Detect which cell encompasses the target text, then output its [X, Y] center coordinate. 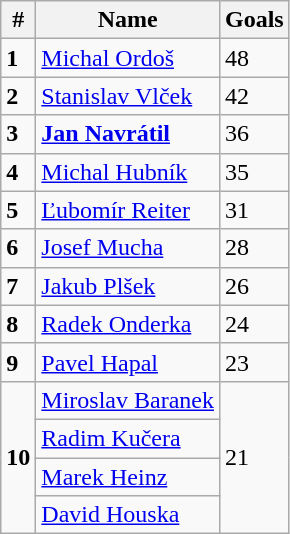
21 [254, 457]
28 [254, 248]
Jan Navrátil [128, 134]
6 [18, 248]
Name [128, 20]
5 [18, 210]
2 [18, 96]
31 [254, 210]
4 [18, 172]
9 [18, 362]
David Houska [128, 515]
Stanislav Vlček [128, 96]
23 [254, 362]
Miroslav Baranek [128, 400]
35 [254, 172]
Radim Kučera [128, 438]
Pavel Hapal [128, 362]
Michal Hubník [128, 172]
1 [18, 58]
Goals [254, 20]
48 [254, 58]
8 [18, 324]
42 [254, 96]
Michal Ordoš [128, 58]
Josef Mucha [128, 248]
Jakub Plšek [128, 286]
Radek Onderka [128, 324]
# [18, 20]
3 [18, 134]
7 [18, 286]
36 [254, 134]
26 [254, 286]
Ľubomír Reiter [128, 210]
24 [254, 324]
10 [18, 457]
Marek Heinz [128, 477]
